Extract the (X, Y) coordinate from the center of the cell holding the provided text.  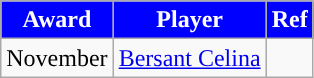
November (57, 58)
Award (57, 20)
Player (190, 20)
Ref (290, 20)
Bersant Celina (190, 58)
